Return (X, Y) of the center of cell containing provided text 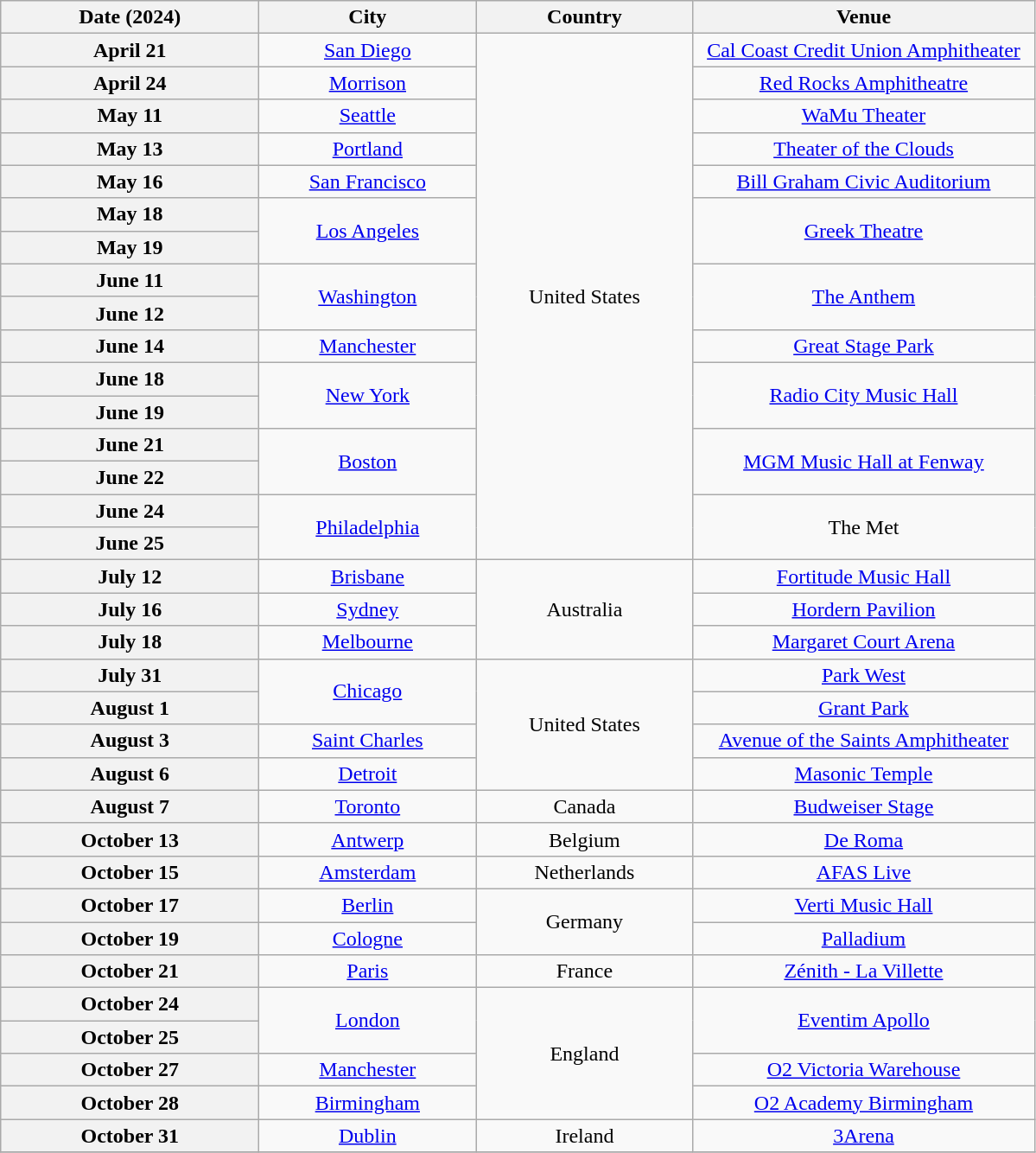
Saint Charles (368, 741)
Australia (584, 609)
October 24 (130, 1004)
San Diego (368, 50)
Melbourne (368, 642)
June 11 (130, 280)
Radio City Music Hall (864, 395)
July 12 (130, 576)
Theater of the Clouds (864, 149)
Paris (368, 971)
October 15 (130, 872)
June 21 (130, 445)
Bill Graham Civic Auditorium (864, 182)
May 11 (130, 116)
Margaret Court Arena (864, 642)
July 16 (130, 609)
France (584, 971)
Grant Park (864, 708)
Country (584, 17)
Germany (584, 921)
October 25 (130, 1037)
May 16 (130, 182)
October 13 (130, 839)
April 24 (130, 83)
August 1 (130, 708)
Morrison (368, 83)
June 19 (130, 412)
Brisbane (368, 576)
July 18 (130, 642)
Ireland (584, 1136)
Zénith - La Villette (864, 971)
Palladium (864, 938)
Budweiser Stage (864, 806)
Avenue of the Saints Amphitheater (864, 741)
City (368, 17)
Birmingham (368, 1103)
Verti Music Hall (864, 905)
October 28 (130, 1103)
October 27 (130, 1070)
August 7 (130, 806)
The Anthem (864, 296)
Seattle (368, 116)
O2 Academy Birmingham (864, 1103)
MGM Music Hall at Fenway (864, 462)
New York (368, 395)
Cal Coast Credit Union Amphitheater (864, 50)
Belgium (584, 839)
Date (2024) (130, 17)
Detroit (368, 774)
Netherlands (584, 872)
Chicago (368, 691)
3Arena (864, 1136)
June 14 (130, 346)
Portland (368, 149)
Philadelphia (368, 527)
Cologne (368, 938)
Sydney (368, 609)
Eventim Apollo (864, 1021)
Berlin (368, 905)
June 25 (130, 544)
Red Rocks Amphitheatre (864, 83)
The Met (864, 527)
Masonic Temple (864, 774)
October 17 (130, 905)
De Roma (864, 839)
Great Stage Park (864, 346)
August 6 (130, 774)
August 3 (130, 741)
AFAS Live (864, 872)
Los Angeles (368, 231)
San Francisco (368, 182)
WaMu Theater (864, 116)
Boston (368, 462)
Washington (368, 296)
Fortitude Music Hall (864, 576)
October 21 (130, 971)
April 21 (130, 50)
England (584, 1054)
O2 Victoria Warehouse (864, 1070)
Greek Theatre (864, 231)
May 19 (130, 247)
London (368, 1021)
Amsterdam (368, 872)
May 18 (130, 214)
June 24 (130, 511)
Canada (584, 806)
June 12 (130, 313)
June 22 (130, 478)
June 18 (130, 379)
Antwerp (368, 839)
October 31 (130, 1136)
October 19 (130, 938)
Park West (864, 675)
Dublin (368, 1136)
May 13 (130, 149)
Hordern Pavilion (864, 609)
Venue (864, 17)
July 31 (130, 675)
Toronto (368, 806)
